Scan for the cell matching the given text and deliver its [x, y] coordinate at center. 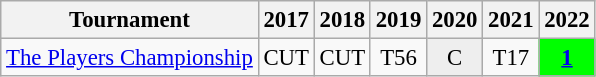
1 [567, 58]
T56 [398, 58]
Tournament [130, 20]
2021 [511, 20]
T17 [511, 58]
2017 [286, 20]
2018 [342, 20]
C [455, 58]
The Players Championship [130, 58]
2022 [567, 20]
2020 [455, 20]
2019 [398, 20]
